Capture the cell that displays the provided text and extract its (X, Y) central coordinate. 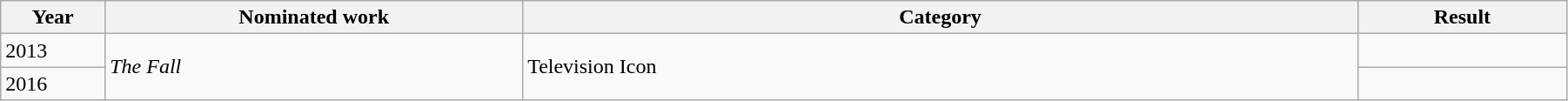
Year (53, 17)
Category (941, 17)
2013 (53, 50)
2016 (53, 84)
Result (1462, 17)
Nominated work (314, 17)
Television Icon (941, 67)
The Fall (314, 67)
